Capture the cell that displays the provided text and extract its [X, Y] central coordinate. 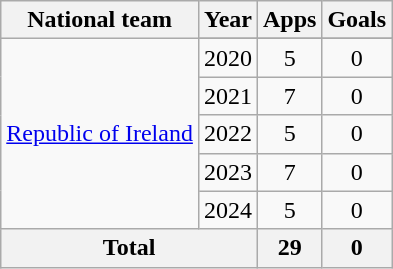
2020 [228, 58]
29 [289, 248]
Year [228, 20]
Goals [357, 20]
Republic of Ireland [100, 134]
2024 [228, 210]
National team [100, 20]
Total [130, 248]
2023 [228, 172]
2022 [228, 134]
2021 [228, 96]
Apps [289, 20]
